From the cell containing the given text, extract its center point as (x, y) coordinate. 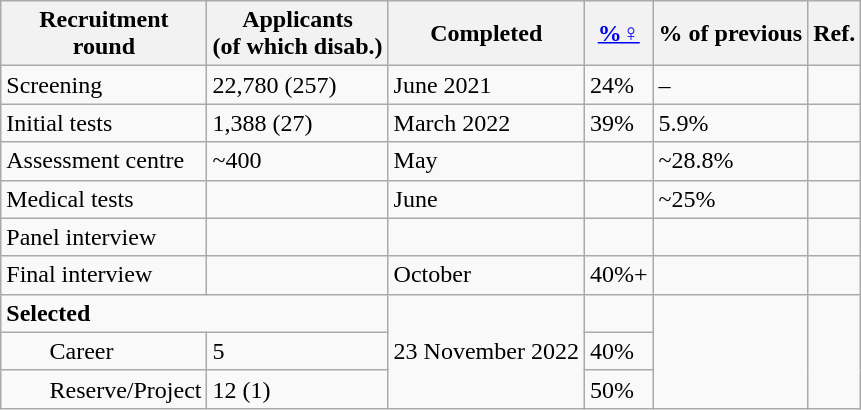
5 (298, 351)
May (486, 161)
50% (618, 389)
Reserve/Project (104, 389)
June (486, 199)
Initial tests (104, 123)
39% (618, 123)
Panel interview (104, 237)
– (730, 85)
Final interview (104, 275)
% of previous (730, 34)
~25% (730, 199)
Ref. (834, 34)
12 (1) (298, 389)
22,780 (257) (298, 85)
40%+ (618, 275)
~28.8% (730, 161)
~400 (298, 161)
%♀ (618, 34)
Applicants(of which disab.) (298, 34)
24% (618, 85)
Recruitmentround (104, 34)
Selected (194, 313)
Career (104, 351)
1,388 (27) (298, 123)
March 2022 (486, 123)
October (486, 275)
Screening (104, 85)
23 November 2022 (486, 351)
June 2021 (486, 85)
Assessment centre (104, 161)
Completed (486, 34)
Medical tests (104, 199)
40% (618, 351)
5.9% (730, 123)
